Pinpoint the cell where the given text exists, returning its [X, Y] midpoint coordinate. 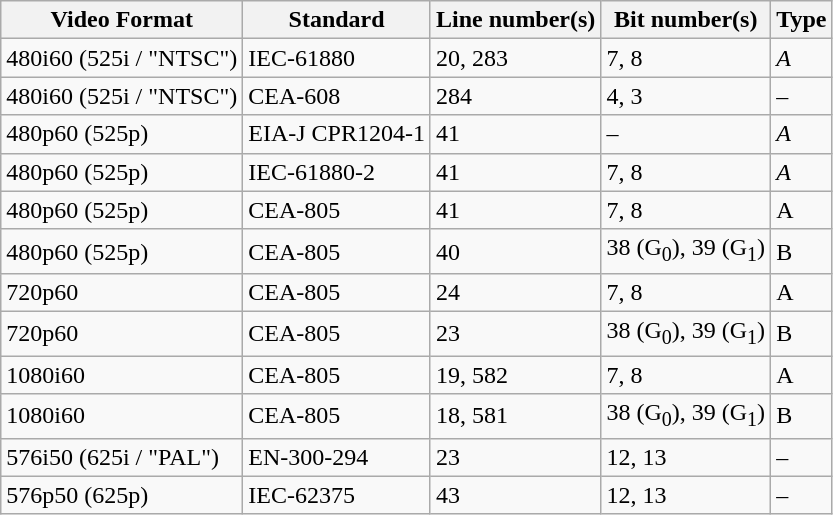
EN-300-294 [337, 457]
IEC-61880 [337, 58]
Type [802, 20]
18, 581 [515, 416]
4, 3 [686, 96]
40 [515, 251]
20, 283 [515, 58]
CEA-608 [337, 96]
Standard [337, 20]
24 [515, 292]
IEC-61880-2 [337, 172]
Video Format [122, 20]
43 [515, 495]
576i50 (625i / "PAL") [122, 457]
19, 582 [515, 375]
576p50 (625p) [122, 495]
Bit number(s) [686, 20]
EIA-J CPR1204-1 [337, 134]
Line number(s) [515, 20]
IEC-62375 [337, 495]
284 [515, 96]
